Search for the cell housing the specified text and yield its (x, y) center coordinate. 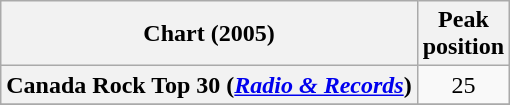
Peakposition (463, 34)
25 (463, 85)
Chart (2005) (209, 34)
Canada Rock Top 30 (Radio & Records) (209, 85)
